Capture the cell that displays the provided text and extract its (X, Y) central coordinate. 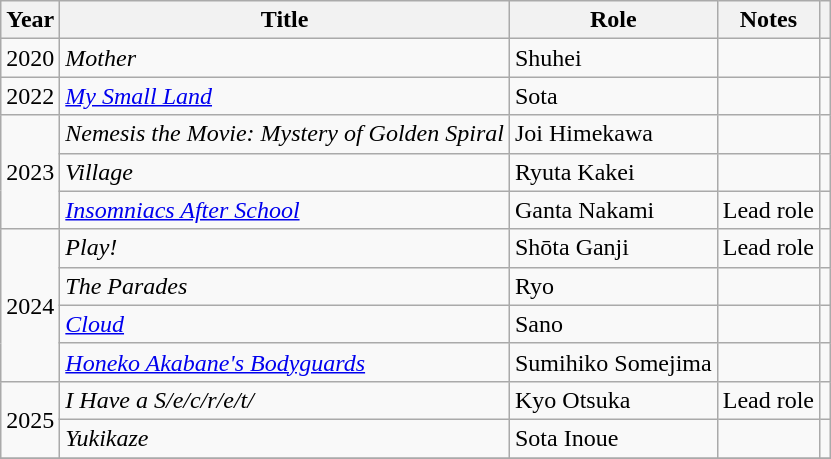
Mother (285, 58)
The Parades (285, 286)
Ryuta Kakei (613, 172)
Sota (613, 96)
2022 (30, 96)
Sano (613, 324)
Insomniacs After School (285, 210)
Play! (285, 248)
Year (30, 20)
2024 (30, 305)
2025 (30, 419)
Ganta Nakami (613, 210)
Honeko Akabane's Bodyguards (285, 362)
2023 (30, 172)
My Small Land (285, 96)
Title (285, 20)
Shōta Ganji (613, 248)
2020 (30, 58)
Shuhei (613, 58)
Sumihiko Somejima (613, 362)
Notes (768, 20)
Ryo (613, 286)
Role (613, 20)
Yukikaze (285, 438)
Village (285, 172)
Sota Inoue (613, 438)
Joi Himekawa (613, 134)
I Have a S/e/c/r/e/t/ (285, 400)
Kyo Otsuka (613, 400)
Cloud (285, 324)
Nemesis the Movie: Mystery of Golden Spiral (285, 134)
